Search for the cell housing the specified text and yield its [X, Y] center coordinate. 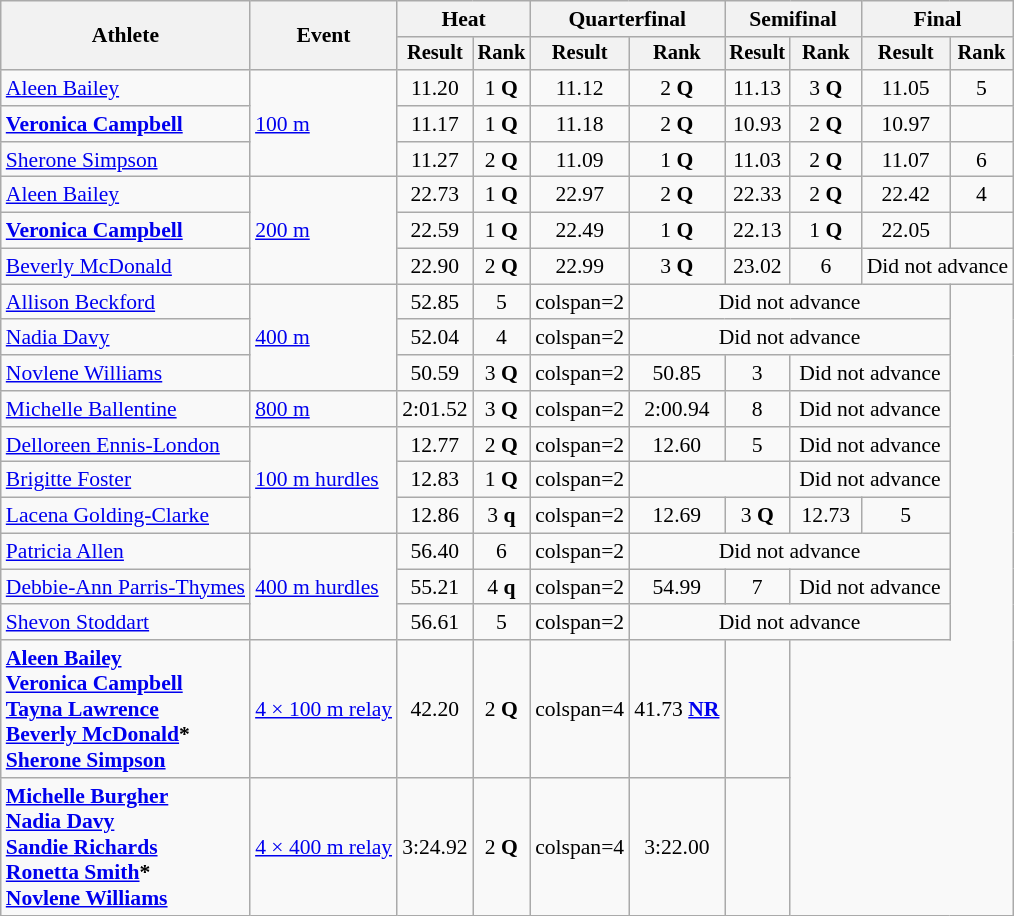
400 m hurdles [324, 588]
12.77 [434, 445]
Heat [464, 19]
3:22.00 [676, 847]
100 m [324, 124]
11.13 [757, 88]
56.40 [434, 552]
Debbie-Ann Parris-Thymes [126, 587]
200 m [324, 230]
22.13 [757, 231]
Lacena Golding-Clarke [126, 516]
Event [324, 36]
12.69 [676, 516]
56.61 [434, 623]
54.99 [676, 587]
Delloreen Ennis-London [126, 445]
22.59 [434, 231]
22.42 [906, 195]
11.18 [580, 124]
800 m [324, 409]
Allison Beckford [126, 302]
50.59 [434, 373]
Beverly McDonald [126, 267]
Semifinal [792, 19]
Novlene Williams [126, 373]
Quarterfinal [627, 19]
11.03 [757, 160]
3:24.92 [434, 847]
3 [757, 373]
Sherone Simpson [126, 160]
Final [938, 19]
Shevon Stoddart [126, 623]
52.85 [434, 302]
4 q [502, 587]
22.99 [580, 267]
Patricia Allen [126, 552]
Brigitte Foster [126, 480]
Aleen BaileyVeronica CampbellTayna LawrenceBeverly McDonald*Sherone Simpson [126, 709]
11.17 [434, 124]
22.33 [757, 195]
2:00.94 [676, 409]
11.05 [906, 88]
12.73 [826, 516]
7 [757, 587]
22.90 [434, 267]
Michelle Ballentine [126, 409]
22.73 [434, 195]
Nadia Davy [126, 338]
Michelle BurgherNadia DavySandie RichardsRonetta Smith*Novlene Williams [126, 847]
12.60 [676, 445]
100 m hurdles [324, 480]
Athlete [126, 36]
22.49 [580, 231]
41.73 NR [676, 709]
12.86 [434, 516]
12.83 [434, 480]
11.27 [434, 160]
42.20 [434, 709]
50.85 [676, 373]
3 q [502, 516]
8 [757, 409]
11.20 [434, 88]
10.97 [906, 124]
4 × 400 m relay [324, 847]
10.93 [757, 124]
23.02 [757, 267]
400 m [324, 338]
55.21 [434, 587]
11.07 [906, 160]
22.05 [906, 231]
52.04 [434, 338]
22.97 [580, 195]
11.09 [580, 160]
11.12 [580, 88]
2:01.52 [434, 409]
4 × 100 m relay [324, 709]
